Extract the (X, Y) coordinate from the center of the cell holding the provided text.  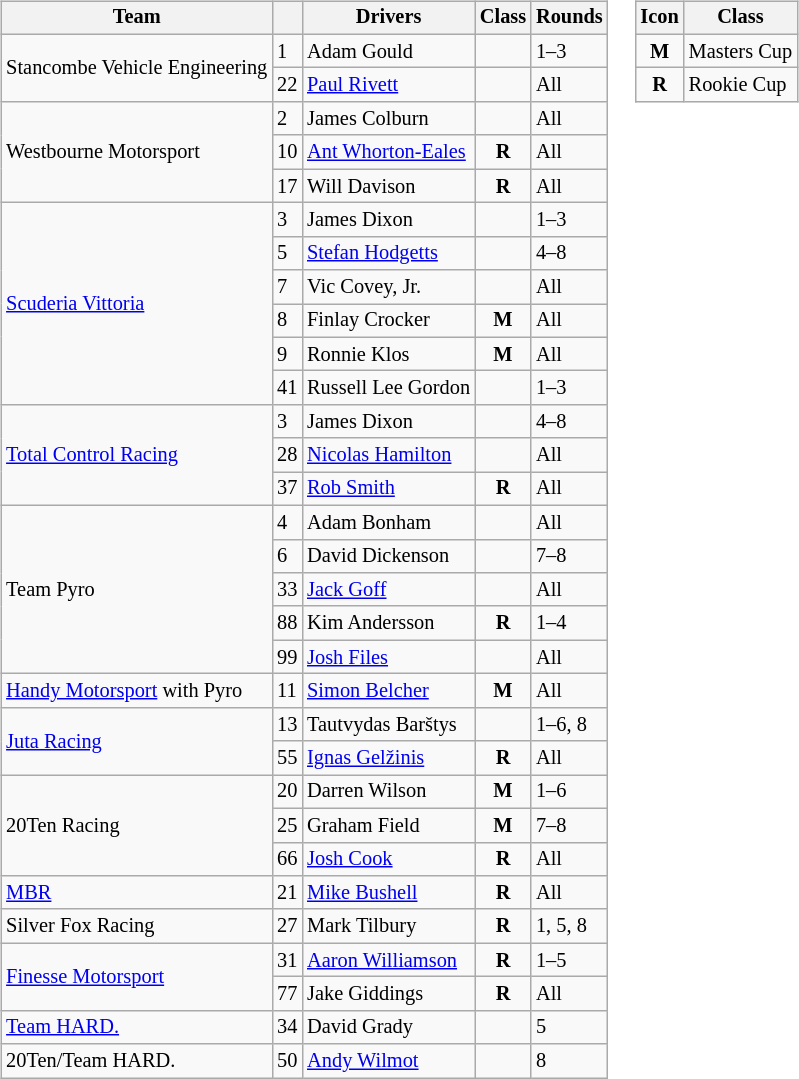
Josh Files (388, 657)
9 (287, 354)
Mark Tilbury (388, 926)
17 (287, 186)
Kim Andersson (388, 623)
Rounds (570, 18)
Paul Rivett (388, 85)
13 (287, 724)
Jack Goff (388, 590)
MBR (136, 893)
33 (287, 590)
21 (287, 893)
66 (287, 859)
1–6 (570, 792)
25 (287, 825)
10 (287, 152)
Russell Lee Gordon (388, 388)
34 (287, 1027)
11 (287, 691)
Adam Bonham (388, 522)
22 (287, 85)
7 (287, 287)
1, 5, 8 (570, 926)
Rookie Cup (740, 85)
20 (287, 792)
James Colburn (388, 119)
20Ten/Team HARD. (136, 1061)
Westbourne Motorsport (136, 152)
20Ten Racing (136, 826)
Team (136, 18)
Will Davison (388, 186)
Scuderia Vittoria (136, 304)
Juta Racing (136, 740)
55 (287, 758)
41 (287, 388)
Darren Wilson (388, 792)
88 (287, 623)
Mike Bushell (388, 893)
77 (287, 994)
Josh Cook (388, 859)
1–5 (570, 960)
Team Pyro (136, 589)
Simon Belcher (388, 691)
Ant Whorton-Eales (388, 152)
Handy Motorsport with Pyro (136, 691)
Jake Giddings (388, 994)
Tautvydas Barštys (388, 724)
Stancombe Vehicle Engineering (136, 68)
Stefan Hodgetts (388, 253)
Finlay Crocker (388, 321)
Masters Cup (740, 51)
99 (287, 657)
David Grady (388, 1027)
Aaron Williamson (388, 960)
1–4 (570, 623)
Drivers (388, 18)
Graham Field (388, 825)
Rob Smith (388, 489)
David Dickenson (388, 556)
2 (287, 119)
Andy Wilmot (388, 1061)
Team HARD. (136, 1027)
4 (287, 522)
31 (287, 960)
Vic Covey, Jr. (388, 287)
Adam Gould (388, 51)
Finesse Motorsport (136, 976)
Silver Fox Racing (136, 926)
50 (287, 1061)
37 (287, 489)
27 (287, 926)
28 (287, 455)
Ronnie Klos (388, 354)
1 (287, 51)
Icon (660, 18)
Nicolas Hamilton (388, 455)
Ignas Gelžinis (388, 758)
Total Control Racing (136, 456)
6 (287, 556)
1–6, 8 (570, 724)
